Output the (X, Y) coordinate of the center of the cell containing the given text.  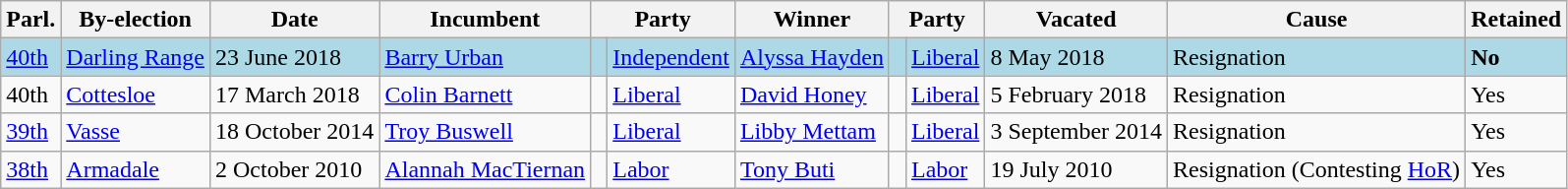
Alannah MacTiernan (486, 169)
Retained (1516, 20)
3 September 2014 (1076, 132)
Libby Mettam (812, 132)
Incumbent (486, 20)
Cause (1317, 20)
Cottesloe (136, 94)
David Honey (812, 94)
Colin Barnett (486, 94)
Winner (812, 20)
Resignation (Contesting HoR) (1317, 169)
18 October 2014 (294, 132)
No (1516, 57)
Armadale (136, 169)
Troy Buswell (486, 132)
Alyssa Hayden (812, 57)
Independent (671, 57)
5 February 2018 (1076, 94)
Vasse (136, 132)
Date (294, 20)
Parl. (31, 20)
8 May 2018 (1076, 57)
23 June 2018 (294, 57)
19 July 2010 (1076, 169)
Tony Buti (812, 169)
39th (31, 132)
38th (31, 169)
2 October 2010 (294, 169)
Barry Urban (486, 57)
Vacated (1076, 20)
Darling Range (136, 57)
17 March 2018 (294, 94)
By-election (136, 20)
